Determine the (x, y) coordinate at the center of the cell enclosing the given text.  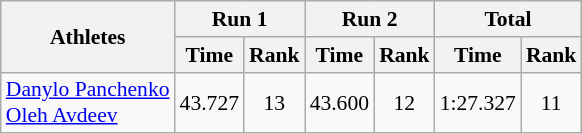
Run 1 (240, 19)
43.600 (340, 102)
12 (404, 102)
11 (552, 102)
1:27.327 (478, 102)
Danylo PanchenkoOleh Avdeev (88, 102)
Run 2 (370, 19)
43.727 (210, 102)
13 (274, 102)
Athletes (88, 36)
Total (508, 19)
